Scan for the cell matching the given text and deliver its [x, y] coordinate at center. 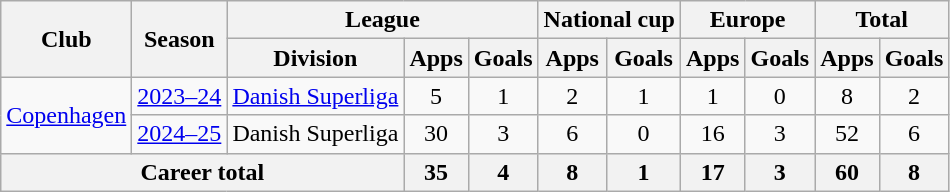
National cup [609, 20]
Copenhagen [66, 115]
2024–25 [180, 134]
4 [503, 172]
16 [713, 134]
Total [882, 20]
60 [847, 172]
Club [66, 39]
Division [316, 58]
Europe [748, 20]
35 [436, 172]
2023–24 [180, 96]
17 [713, 172]
30 [436, 134]
52 [847, 134]
League [382, 20]
5 [436, 96]
Season [180, 39]
Career total [202, 172]
